Capture the cell that displays the provided text and extract its (x, y) central coordinate. 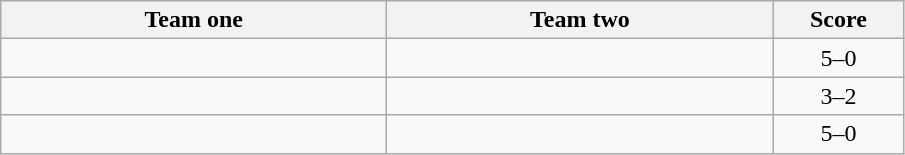
Team two (580, 20)
3–2 (838, 96)
Score (838, 20)
Team one (194, 20)
